Pinpoint the cell where the given text exists, returning its [x, y] midpoint coordinate. 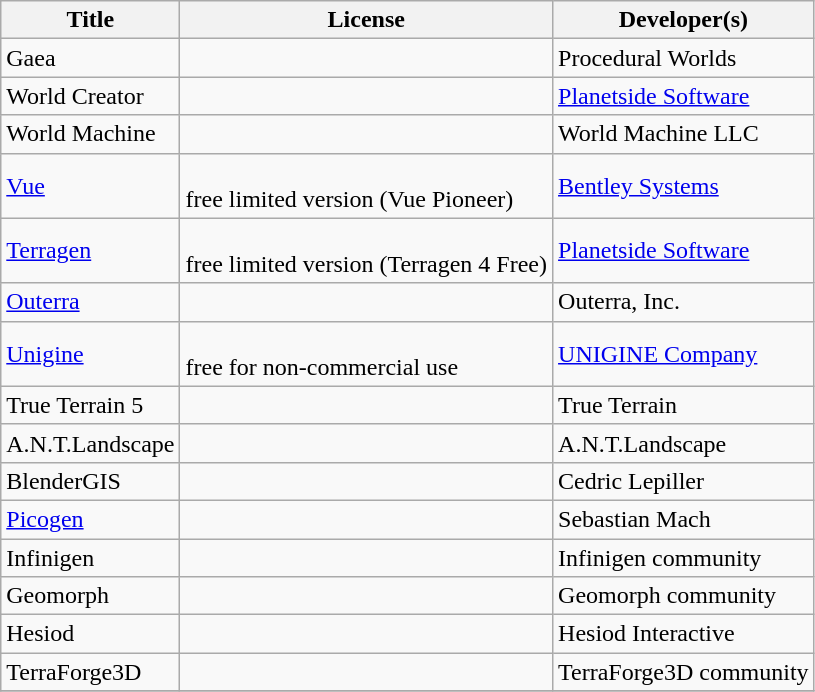
TerraForge3D [90, 672]
World Machine LLC [684, 134]
Procedural Worlds [684, 58]
Terragen [90, 250]
Geomorph community [684, 596]
BlenderGIS [90, 481]
License [366, 20]
Infinigen community [684, 557]
Gaea [90, 58]
World Machine [90, 134]
Vue [90, 186]
True Terrain [684, 405]
Geomorph [90, 596]
Title [90, 20]
Sebastian Mach [684, 519]
free limited version (Terragen 4 Free) [366, 250]
True Terrain 5 [90, 405]
Outerra [90, 302]
UNIGINE Company [684, 354]
TerraForge3D community [684, 672]
Outerra, Inc. [684, 302]
Unigine [90, 354]
Bentley Systems [684, 186]
Hesiod Interactive [684, 634]
Picogen [90, 519]
Cedric Lepiller [684, 481]
World Creator [90, 96]
free limited version (Vue Pioneer) [366, 186]
Infinigen [90, 557]
Developer(s) [684, 20]
free for non-commercial use [366, 354]
Hesiod [90, 634]
